Return [X, Y] of the center of cell containing provided text 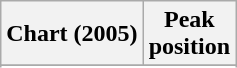
Chart (2005) [72, 34]
Peakposition [189, 34]
